Identify which cell holds the provided text, then report its [X, Y] central coordinate. 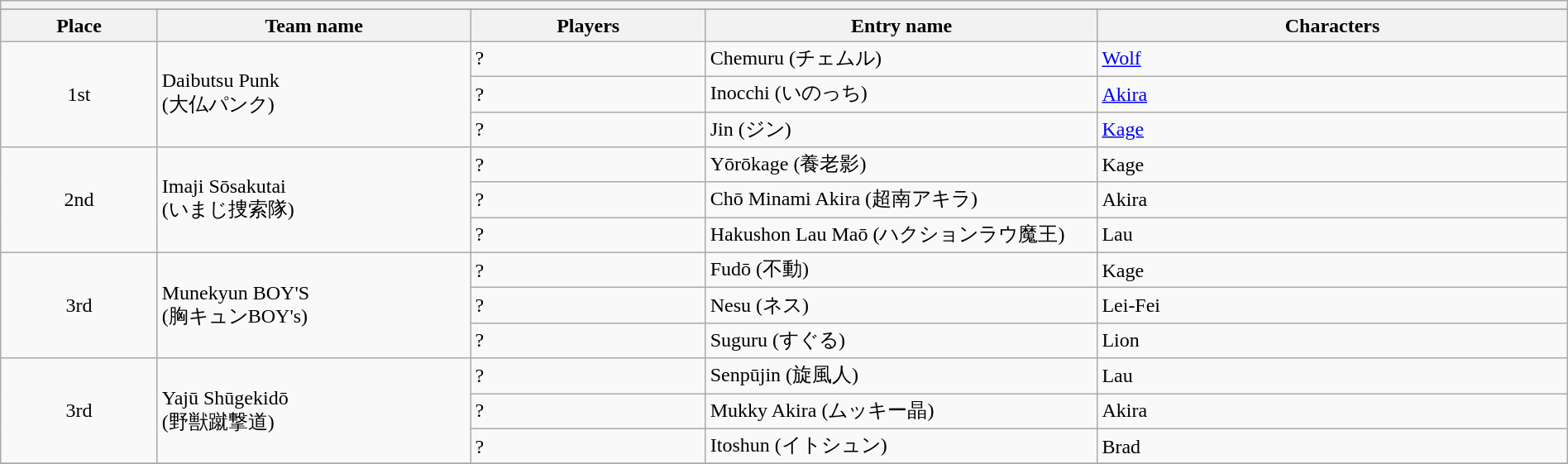
Players [588, 26]
Imaji Sōsakutai(いまじ捜索隊) [314, 200]
Chō Minami Akira (超南アキラ) [901, 200]
Jin (ジン) [901, 129]
Mukky Akira (ムッキー晶) [901, 412]
Lion [1332, 341]
1st [79, 94]
Lei-Fei [1332, 306]
Suguru (すぐる) [901, 341]
Yajū Shūgekidō(野獣蹴撃道) [314, 411]
Yōrōkage (養老影) [901, 165]
Inocchi (いのっち) [901, 94]
Place [79, 26]
Entry name [901, 26]
Characters [1332, 26]
Senpūjin (旋風人) [901, 376]
Fudō (不動) [901, 270]
Daibutsu Punk(大仏パンク) [314, 94]
Nesu (ネス) [901, 306]
2nd [79, 200]
Brad [1332, 447]
Hakushon Lau Maō (ハクションラウ魔王) [901, 235]
Munekyun BOY'S(胸キュンBOY's) [314, 305]
Wolf [1332, 60]
Team name [314, 26]
Chemuru (チェムル) [901, 60]
Itoshun (イトシュン) [901, 447]
